Capture the cell that displays the provided text and extract its [x, y] central coordinate. 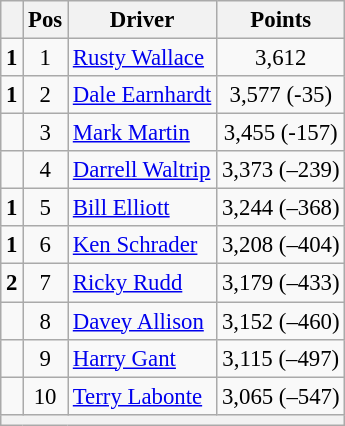
Terry Labonte [142, 396]
3,179 (–433) [281, 283]
Ken Schrader [142, 245]
3 [46, 133]
3,115 (–497) [281, 358]
Darrell Waltrip [142, 170]
Mark Martin [142, 133]
3,455 (-157) [281, 133]
3,152 (–460) [281, 321]
3,065 (–547) [281, 396]
Rusty Wallace [142, 58]
Dale Earnhardt [142, 95]
3,373 (–239) [281, 170]
Driver [142, 20]
Harry Gant [142, 358]
3,244 (–368) [281, 208]
7 [46, 283]
3,208 (–404) [281, 245]
Ricky Rudd [142, 283]
3,577 (-35) [281, 95]
5 [46, 208]
10 [46, 396]
4 [46, 170]
Davey Allison [142, 321]
9 [46, 358]
3,612 [281, 58]
Bill Elliott [142, 208]
Pos [46, 20]
6 [46, 245]
8 [46, 321]
Points [281, 20]
